Identify which cell holds the provided text, then report its (X, Y) central coordinate. 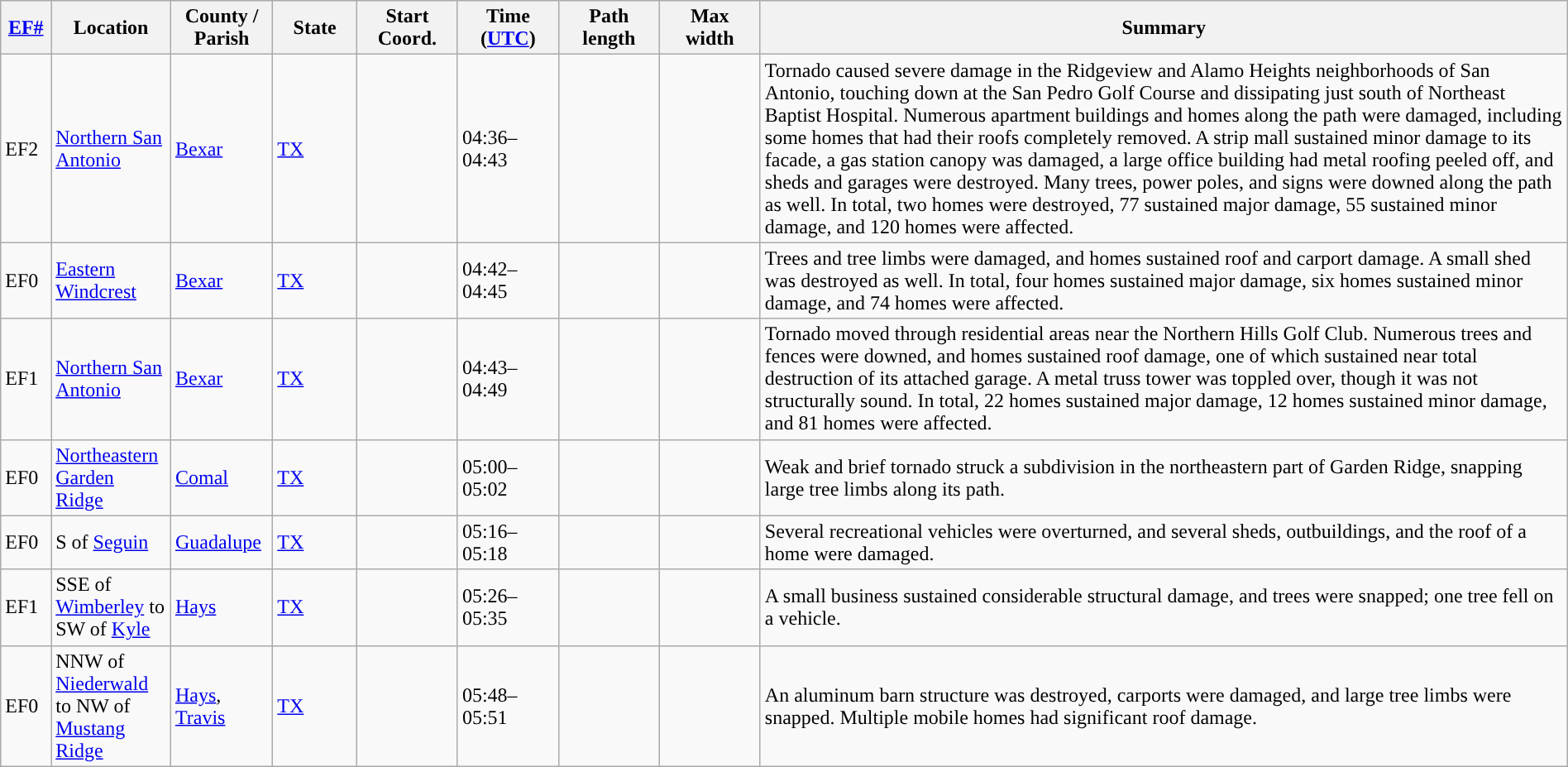
Comal (222, 477)
State (315, 28)
Guadalupe (222, 543)
NNW of Niederwald to NW of Mustang Ridge (111, 706)
EF2 (26, 149)
05:16–05:18 (508, 543)
Weak and brief tornado struck a subdivision in the northeastern part of Garden Ridge, snapping large tree limbs along its path. (1164, 477)
SSE of Wimberley to SW of Kyle (111, 607)
Hays (222, 607)
Time (UTC) (508, 28)
Eastern Windcrest (111, 280)
Start Coord. (407, 28)
04:43–04:49 (508, 379)
04:36–04:43 (508, 149)
S of Seguin (111, 543)
Path length (609, 28)
EF# (26, 28)
04:42–04:45 (508, 280)
Northeastern Garden Ridge (111, 477)
County / Parish (222, 28)
Hays, Travis (222, 706)
Location (111, 28)
A small business sustained considerable structural damage, and trees were snapped; one tree fell on a vehicle. (1164, 607)
05:26–05:35 (508, 607)
05:00–05:02 (508, 477)
05:48–05:51 (508, 706)
Max width (710, 28)
Several recreational vehicles were overturned, and several sheds, outbuildings, and the roof of a home were damaged. (1164, 543)
Summary (1164, 28)
